Scan for the cell matching the given text and deliver its (X, Y) coordinate at center. 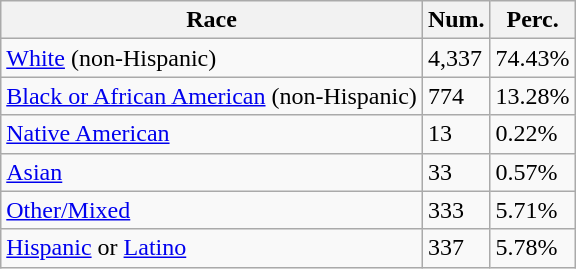
4,337 (456, 58)
0.22% (532, 134)
13 (456, 134)
774 (456, 96)
Other/Mixed (212, 210)
0.57% (532, 172)
Black or African American (non-Hispanic) (212, 96)
White (non-Hispanic) (212, 58)
Native American (212, 134)
337 (456, 248)
Asian (212, 172)
333 (456, 210)
Perc. (532, 20)
74.43% (532, 58)
5.78% (532, 248)
Race (212, 20)
13.28% (532, 96)
33 (456, 172)
Num. (456, 20)
Hispanic or Latino (212, 248)
5.71% (532, 210)
